Search for the cell housing the specified text and yield its [X, Y] center coordinate. 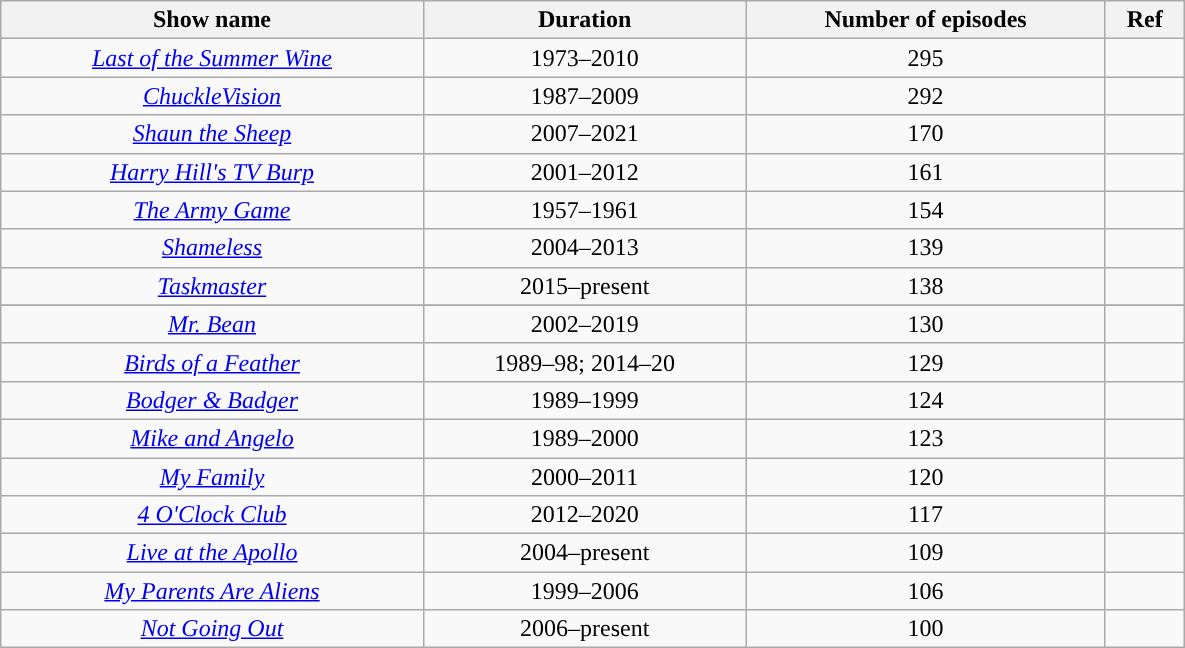
1999–2006 [584, 591]
100 [926, 629]
1989–98; 2014–20 [584, 362]
Last of the Summer Wine [212, 58]
Birds of a Feather [212, 362]
Taskmaster [212, 286]
Ref [1144, 20]
Live at the Apollo [212, 553]
170 [926, 134]
106 [926, 591]
2012–2020 [584, 515]
Bodger & Badger [212, 400]
2004–present [584, 553]
120 [926, 477]
129 [926, 362]
2015–present [584, 286]
295 [926, 58]
1957–1961 [584, 210]
2007–2021 [584, 134]
154 [926, 210]
130 [926, 324]
2004–2013 [584, 248]
Not Going Out [212, 629]
124 [926, 400]
1987–2009 [584, 96]
1989–2000 [584, 438]
138 [926, 286]
Shaun the Sheep [212, 134]
2002–2019 [584, 324]
ChuckleVision [212, 96]
1989–1999 [584, 400]
The Army Game [212, 210]
123 [926, 438]
292 [926, 96]
Mike and Angelo [212, 438]
2006–present [584, 629]
Harry Hill's TV Burp [212, 172]
Number of episodes [926, 20]
My Family [212, 477]
Mr. Bean [212, 324]
Shameless [212, 248]
139 [926, 248]
109 [926, 553]
2001–2012 [584, 172]
4 O'Clock Club [212, 515]
117 [926, 515]
My Parents Are Aliens [212, 591]
161 [926, 172]
Duration [584, 20]
1973–2010 [584, 58]
Show name [212, 20]
2000–2011 [584, 477]
